Locate the cell with the specified text and output its (x, y) center coordinate. 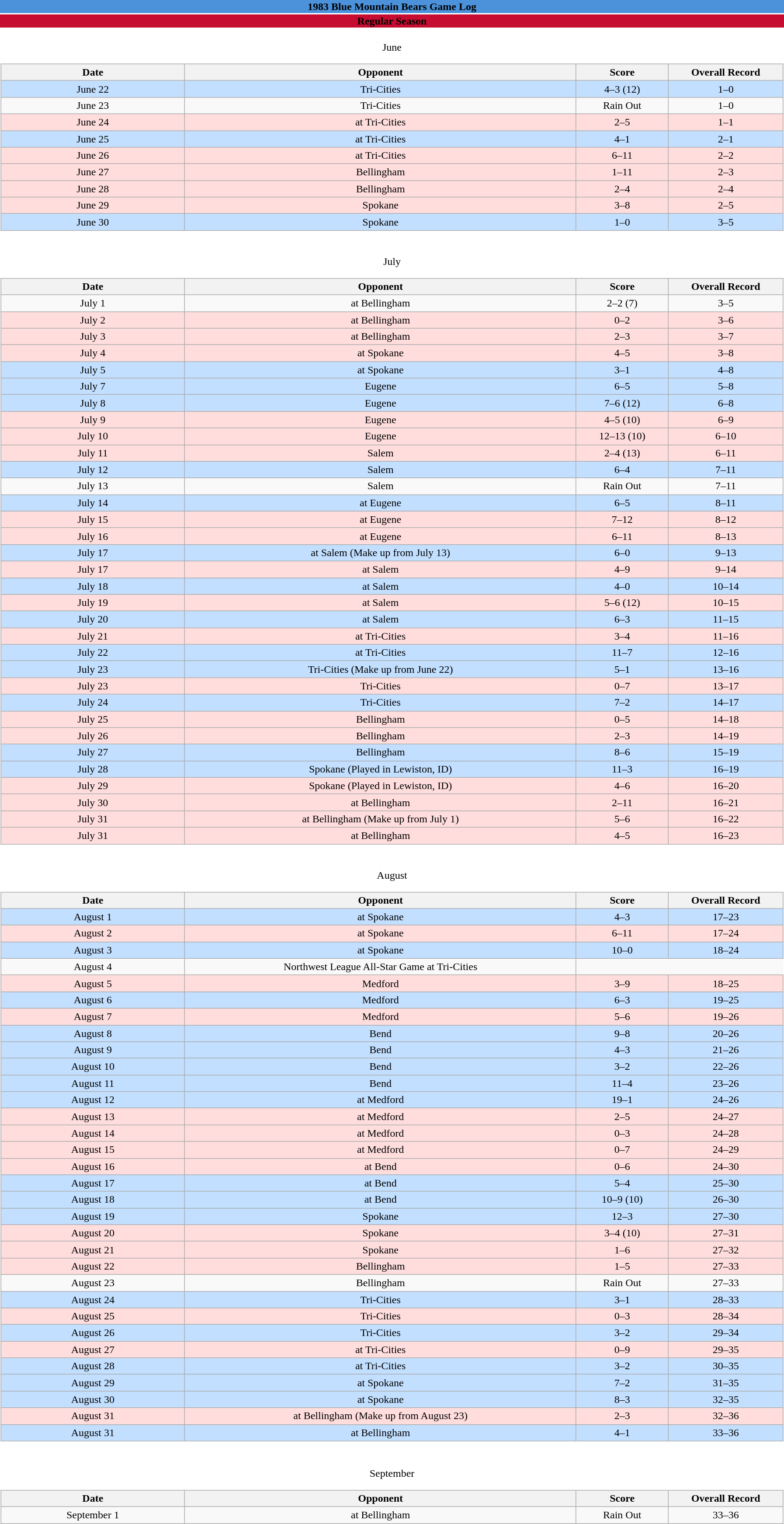
June 22 (93, 89)
July 4 (93, 353)
12–3 (622, 1216)
9–13 (725, 553)
July 26 (93, 736)
August 21 (93, 1249)
8–6 (622, 752)
4–5 (10) (622, 420)
19–26 (725, 1016)
July 24 (93, 703)
24–27 (725, 1117)
July 7 (93, 386)
32–36 (725, 1416)
August 9 (93, 1050)
26–30 (725, 1200)
July 15 (93, 519)
July 13 (93, 486)
August 15 (93, 1150)
27–32 (725, 1249)
14–18 (725, 719)
August 17 (93, 1183)
July 28 (93, 769)
June 25 (93, 139)
July 19 (93, 603)
August 7 (93, 1016)
July 12 (93, 470)
25–30 (725, 1183)
2–1 (725, 139)
19–1 (622, 1100)
18–25 (725, 983)
1–5 (622, 1266)
2–11 (622, 802)
6–8 (725, 403)
24–30 (725, 1166)
August 26 (93, 1333)
August 22 (93, 1266)
11–3 (622, 769)
2–2 (7) (622, 303)
August 11 (93, 1083)
12–16 (725, 653)
8–12 (725, 519)
24–26 (725, 1100)
July 14 (93, 503)
July 3 (93, 337)
27–31 (725, 1233)
10–15 (725, 603)
August 5 (93, 983)
11–7 (622, 653)
1–1 (725, 122)
0–6 (622, 1166)
7–6 (12) (622, 403)
6–4 (622, 470)
14–19 (725, 736)
5–4 (622, 1183)
July 22 (93, 653)
3–4 (622, 636)
6–9 (725, 420)
August 14 (93, 1133)
21–26 (725, 1050)
August 23 (93, 1283)
24–29 (725, 1150)
22–26 (725, 1067)
August 6 (93, 1000)
August 19 (93, 1216)
July 21 (93, 636)
19–25 (725, 1000)
June 24 (93, 122)
July 16 (93, 536)
3–4 (10) (622, 1233)
8–13 (725, 536)
5–1 (622, 669)
9–14 (725, 569)
July 29 (93, 786)
Northwest League All-Star Game at Tri-Cities (380, 967)
July 11 (93, 453)
Tri-Cities (Make up from June 22) (380, 669)
23–26 (725, 1083)
10–9 (10) (622, 1200)
August 1 (93, 917)
14–17 (725, 703)
16–22 (725, 819)
0–9 (622, 1350)
6–0 (622, 553)
4–3 (12) (622, 89)
at Bellingham (Make up from July 1) (380, 819)
18–24 (725, 950)
July 10 (93, 436)
August 4 (93, 967)
June 30 (93, 222)
16–19 (725, 769)
July 30 (93, 802)
4–9 (622, 569)
15–19 (725, 752)
July 20 (93, 619)
4–0 (622, 586)
2–2 (725, 156)
11–15 (725, 619)
June 23 (93, 105)
June 28 (93, 189)
July 1 (93, 303)
0–2 (622, 320)
13–17 (725, 686)
June 26 (93, 156)
at Salem (Make up from July 13) (380, 553)
16–23 (725, 835)
9–8 (622, 1033)
11–4 (622, 1083)
5–6 (12) (622, 603)
July 25 (93, 719)
20–26 (725, 1033)
31–35 (725, 1383)
July 27 (93, 752)
10–14 (725, 586)
32–35 (725, 1399)
July 18 (93, 586)
16–20 (725, 786)
August 20 (93, 1233)
10–0 (622, 950)
30–35 (725, 1366)
August 10 (93, 1067)
August 24 (93, 1300)
August 8 (93, 1033)
12–13 (10) (622, 436)
3–6 (725, 320)
24–28 (725, 1133)
8–11 (725, 503)
August 12 (93, 1100)
August 3 (93, 950)
July 5 (93, 370)
August 29 (93, 1383)
June 29 (93, 205)
August 18 (93, 1200)
September 1 (93, 1515)
29–34 (725, 1333)
28–34 (725, 1316)
July 2 (93, 320)
August 13 (93, 1117)
August 30 (93, 1399)
4–6 (622, 786)
5–8 (725, 386)
2–4 (13) (622, 453)
17–24 (725, 933)
27–30 (725, 1216)
July 8 (93, 403)
16–21 (725, 802)
3–7 (725, 337)
7–12 (622, 519)
August 27 (93, 1350)
August 2 (93, 933)
July 9 (93, 420)
13–16 (725, 669)
at Bellingham (Make up from August 23) (380, 1416)
3–9 (622, 983)
11–16 (725, 636)
17–23 (725, 917)
August 16 (93, 1166)
6–10 (725, 436)
1–11 (622, 172)
August 25 (93, 1316)
28–33 (725, 1300)
0–5 (622, 719)
4–8 (725, 370)
June 27 (93, 172)
8–3 (622, 1399)
August 28 (93, 1366)
29–35 (725, 1350)
1–6 (622, 1249)
